Return the [x, y] coordinate for the center point of the cell that contains the specified text.  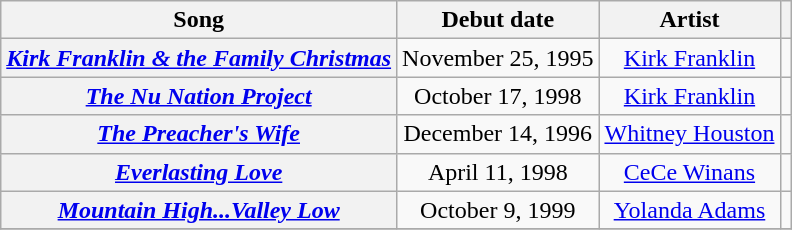
Artist [690, 20]
October 17, 1998 [498, 96]
Yolanda Adams [690, 210]
Everlasting Love [199, 172]
The Nu Nation Project [199, 96]
The Preacher's Wife [199, 134]
November 25, 1995 [498, 58]
December 14, 1996 [498, 134]
Mountain High...Valley Low [199, 210]
April 11, 1998 [498, 172]
Debut date [498, 20]
Whitney Houston [690, 134]
Kirk Franklin & the Family Christmas [199, 58]
October 9, 1999 [498, 210]
CeCe Winans [690, 172]
Song [199, 20]
